Provide the (x, y) coordinate of the cell's center where the given text is located.  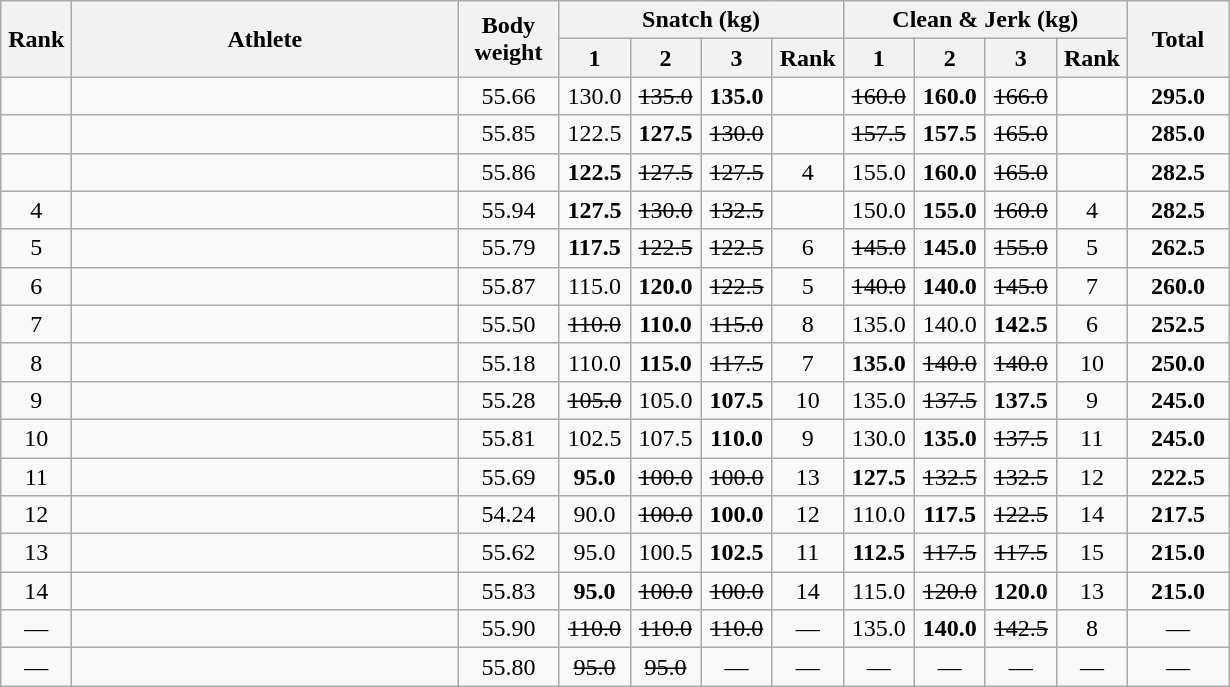
55.18 (508, 362)
55.69 (508, 477)
90.0 (594, 515)
295.0 (1178, 96)
100.5 (666, 553)
Athlete (265, 39)
55.79 (508, 248)
Body weight (508, 39)
55.90 (508, 629)
Clean & Jerk (kg) (985, 20)
55.81 (508, 438)
285.0 (1178, 134)
Snatch (kg) (701, 20)
262.5 (1178, 248)
55.50 (508, 324)
150.0 (878, 210)
55.87 (508, 286)
217.5 (1178, 515)
55.83 (508, 591)
55.85 (508, 134)
250.0 (1178, 362)
55.28 (508, 400)
112.5 (878, 553)
55.94 (508, 210)
260.0 (1178, 286)
15 (1092, 553)
55.62 (508, 553)
222.5 (1178, 477)
Total (1178, 39)
166.0 (1020, 96)
252.5 (1178, 324)
54.24 (508, 515)
55.86 (508, 172)
55.66 (508, 96)
55.80 (508, 667)
